Capture the cell that displays the provided text and extract its [X, Y] central coordinate. 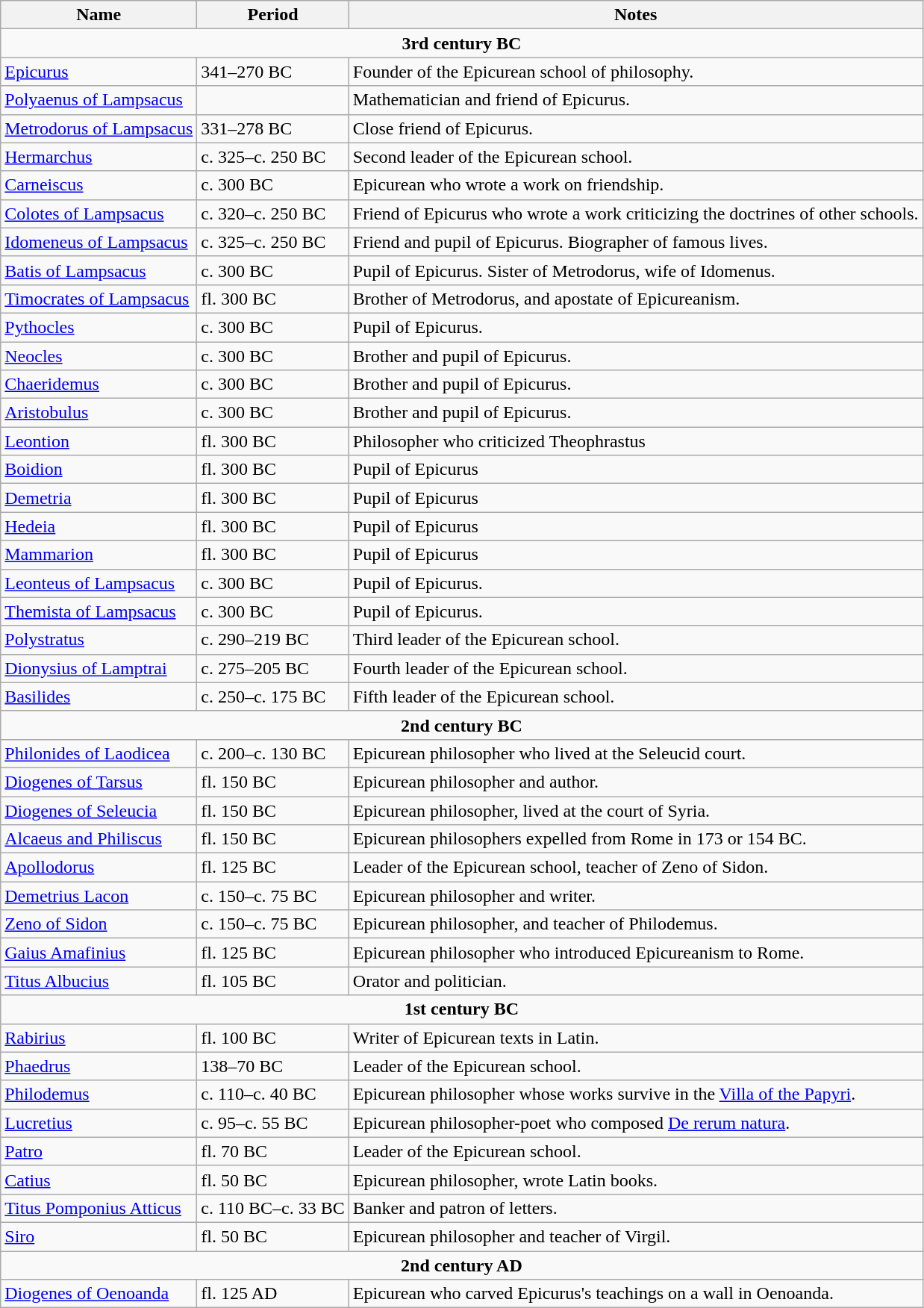
Orator and politician. [636, 981]
Mammarion [99, 555]
Epicurean philosopher and writer. [636, 896]
Epicurean philosopher whose works survive in the Villa of the Papyri. [636, 1094]
Epicurean philosopher and teacher of Virgil. [636, 1236]
fl. 70 BC [273, 1151]
Epicurean philosopher and author. [636, 782]
Second leader of the Epicurean school. [636, 157]
Chaeridemus [99, 384]
Rabirius [99, 1038]
Metrodorus of Lampsacus [99, 128]
c. 200–c. 130 BC [273, 753]
Period [273, 15]
Notes [636, 15]
Carneiscus [99, 185]
Diogenes of Oenoanda [99, 1294]
Apollodorus [99, 868]
Gaius Amafinius [99, 953]
c. 320–c. 250 BC [273, 214]
Basilides [99, 697]
Epicurus [99, 72]
Demetrius Lacon [99, 896]
138–70 BC [273, 1066]
Epicurean philosopher, and teacher of Philodemus. [636, 924]
Siro [99, 1236]
Dionysius of Lamptrai [99, 668]
Third leader of the Epicurean school. [636, 640]
Boidion [99, 470]
Colotes of Lampsacus [99, 214]
3rd century BC [461, 43]
Epicurean philosopher, lived at the court of Syria. [636, 810]
Alcaeus and Philiscus [99, 839]
Phaedrus [99, 1066]
Fourth leader of the Epicurean school. [636, 668]
Name [99, 15]
Epicurean philosopher, wrote Latin books. [636, 1180]
Hedeia [99, 526]
Founder of the Epicurean school of philosophy. [636, 72]
Mathematician and friend of Epicurus. [636, 100]
Philodemus [99, 1094]
Idomeneus of Lampsacus [99, 242]
Titus Pomponius Atticus [99, 1208]
341–270 BC [273, 72]
Pythocles [99, 327]
Aristobulus [99, 413]
Neocles [99, 356]
1st century BC [461, 1009]
Epicurean who wrote a work on friendship. [636, 185]
2nd century AD [461, 1265]
Titus Albucius [99, 981]
Diogenes of Seleucia [99, 810]
Friend and pupil of Epicurus. Biographer of famous lives. [636, 242]
Epicurean philosopher who lived at the Seleucid court. [636, 753]
c. 290–219 BC [273, 640]
Friend of Epicurus who wrote a work criticizing the doctrines of other schools. [636, 214]
Leonteus of Lampsacus [99, 583]
c. 95–c. 55 BC [273, 1123]
fl. 100 BC [273, 1038]
Leader of the Epicurean school, teacher of Zeno of Sidon. [636, 868]
fl. 105 BC [273, 981]
Themista of Lampsacus [99, 611]
Banker and patron of letters. [636, 1208]
Pupil of Epicurus. Sister of Metrodorus, wife of Idomenus. [636, 270]
Philosopher who criticized Theophrastus [636, 441]
Fifth leader of the Epicurean school. [636, 697]
Zeno of Sidon [99, 924]
Batis of Lampsacus [99, 270]
Epicurean who carved Epicurus's teachings on a wall in Oenoanda. [636, 1294]
c. 250–c. 175 BC [273, 697]
Lucretius [99, 1123]
Writer of Epicurean texts in Latin. [636, 1038]
c. 275–205 BC [273, 668]
Demetria [99, 498]
fl. 125 AD [273, 1294]
Philonides of Laodicea [99, 753]
Diogenes of Tarsus [99, 782]
Timocrates of Lampsacus [99, 299]
Patro [99, 1151]
Epicurean philosopher who introduced Epicureanism to Rome. [636, 953]
Close friend of Epicurus. [636, 128]
Polyaenus of Lampsacus [99, 100]
Brother of Metrodorus, and apostate of Epicureanism. [636, 299]
Polystratus [99, 640]
Hermarchus [99, 157]
331–278 BC [273, 128]
Epicurean philosopher-poet who composed De rerum natura. [636, 1123]
2nd century BC [461, 725]
c. 110 BC–c. 33 BC [273, 1208]
Epicurean philosophers expelled from Rome in 173 or 154 BC. [636, 839]
c. 110–c. 40 BC [273, 1094]
Catius [99, 1180]
Leontion [99, 441]
